From the cell containing the given text, extract its center point as (X, Y) coordinate. 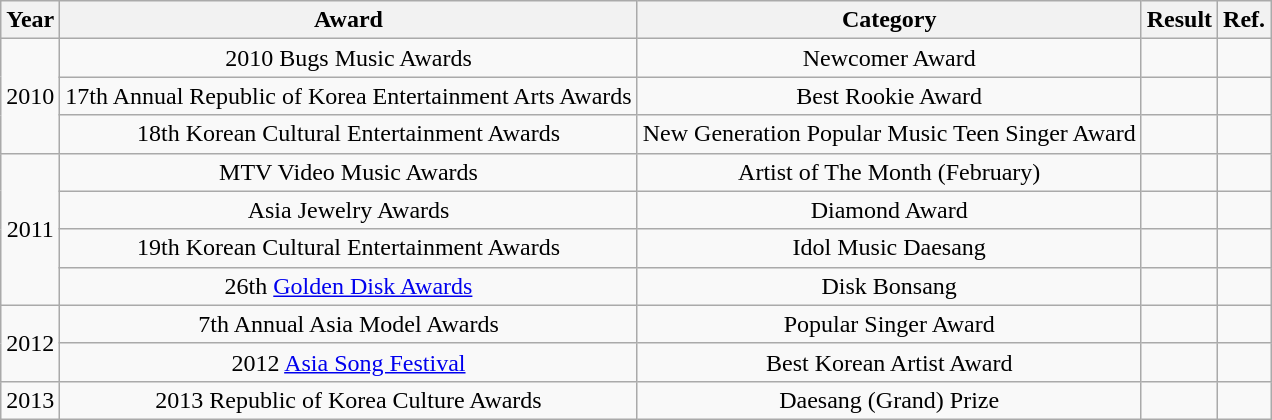
Newcomer Award (889, 58)
2010 (30, 96)
7th Annual Asia Model Awards (348, 324)
Result (1179, 20)
2013 Republic of Korea Culture Awards (348, 400)
18th Korean Cultural Entertainment Awards (348, 134)
Artist of The Month (February) (889, 172)
2012 (30, 343)
Disk Bonsang (889, 286)
Best Korean Artist Award (889, 362)
Best Rookie Award (889, 96)
Asia Jewelry Awards (348, 210)
New Generation Popular Music Teen Singer Award (889, 134)
Idol Music Daesang (889, 248)
26th Golden Disk Awards (348, 286)
2010 Bugs Music Awards (348, 58)
Category (889, 20)
2012 Asia Song Festival (348, 362)
17th Annual Republic of Korea Entertainment Arts Awards (348, 96)
2011 (30, 229)
Ref. (1244, 20)
2013 (30, 400)
Popular Singer Award (889, 324)
Award (348, 20)
Diamond Award (889, 210)
Daesang (Grand) Prize (889, 400)
MTV Video Music Awards (348, 172)
Year (30, 20)
19th Korean Cultural Entertainment Awards (348, 248)
